Pinpoint the cell where the given text exists, returning its (x, y) midpoint coordinate. 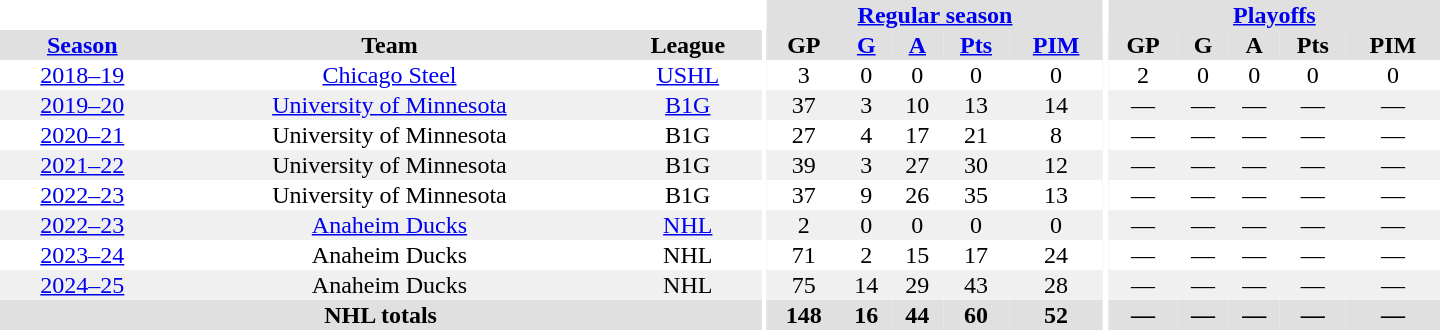
Chicago Steel (390, 75)
2023–24 (82, 255)
League (688, 45)
12 (1056, 165)
NHL totals (380, 315)
44 (918, 315)
43 (976, 285)
28 (1056, 285)
75 (804, 285)
10 (918, 105)
USHL (688, 75)
52 (1056, 315)
2018–19 (82, 75)
9 (866, 195)
24 (1056, 255)
Regular season (935, 15)
71 (804, 255)
Season (82, 45)
35 (976, 195)
2020–21 (82, 135)
4 (866, 135)
Playoffs (1274, 15)
30 (976, 165)
60 (976, 315)
16 (866, 315)
Team (390, 45)
21 (976, 135)
2024–25 (82, 285)
2019–20 (82, 105)
26 (918, 195)
148 (804, 315)
2021–22 (82, 165)
29 (918, 285)
8 (1056, 135)
15 (918, 255)
39 (804, 165)
